Provide the [X, Y] coordinate of the cell's center where the given text is located.  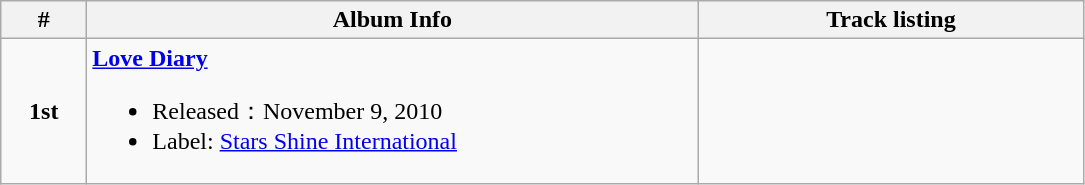
Track listing [891, 20]
Love DiaryReleased：November 9, 2010Label: Stars Shine International [392, 112]
Album Info [392, 20]
1st [44, 112]
# [44, 20]
